Return [x, y] of the center of cell containing provided text 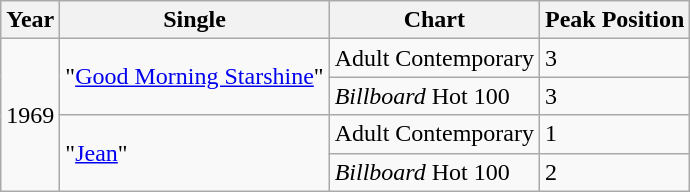
Single [194, 20]
Peak Position [615, 20]
Year [30, 20]
1 [615, 134]
1969 [30, 115]
Chart [434, 20]
2 [615, 172]
"Good Morning Starshine" [194, 77]
"Jean" [194, 153]
